For the text-containing cell, return its midpoint in [X, Y] coordinate format. 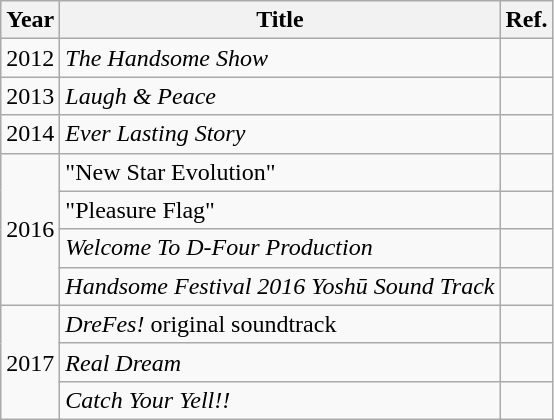
Laugh & Peace [280, 96]
"New Star Evolution" [280, 172]
The Handsome Show [280, 58]
Real Dream [280, 362]
Ref. [526, 20]
2012 [30, 58]
Catch Your Yell!! [280, 400]
2013 [30, 96]
Welcome To D-Four Production [280, 248]
2016 [30, 229]
Ever Lasting Story [280, 134]
Handsome Festival 2016 Yoshū Sound Track [280, 286]
Title [280, 20]
"Pleasure Flag" [280, 210]
2014 [30, 134]
DreFes! original soundtrack [280, 324]
Year [30, 20]
2017 [30, 362]
